For the text-containing cell, return its midpoint in (x, y) coordinate format. 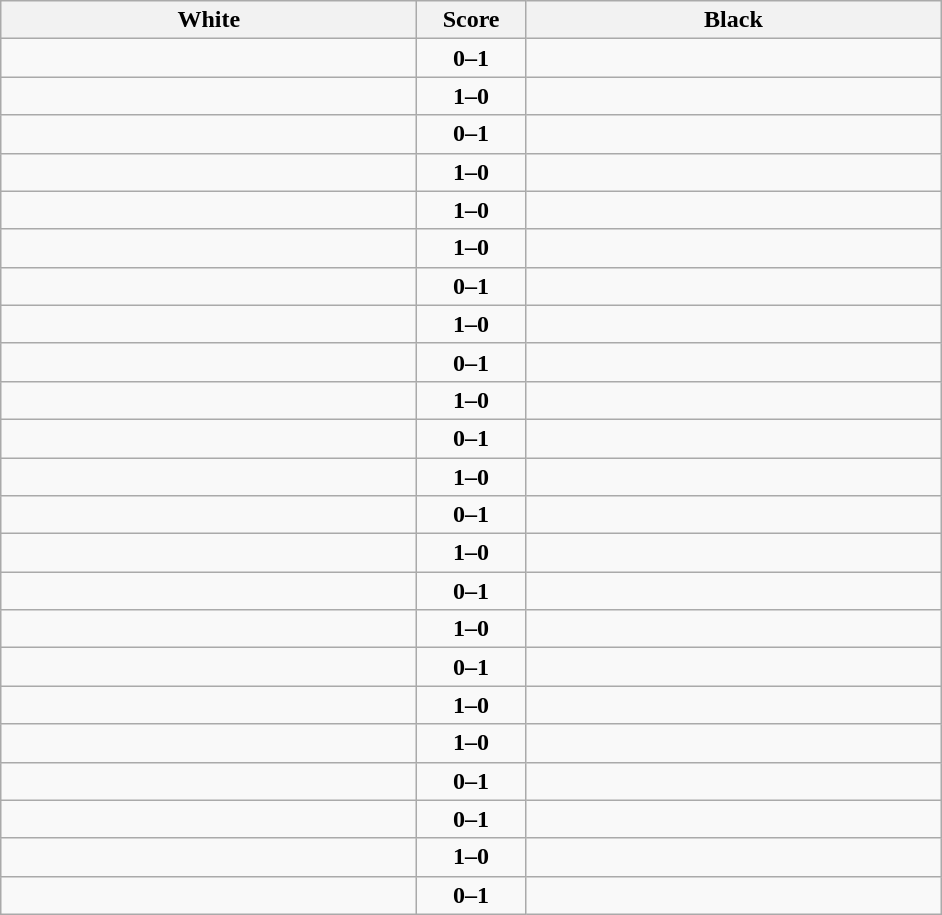
White (209, 20)
Score (472, 20)
Black (733, 20)
